Provide the [X, Y] coordinate of the cell's center where the given text is located.  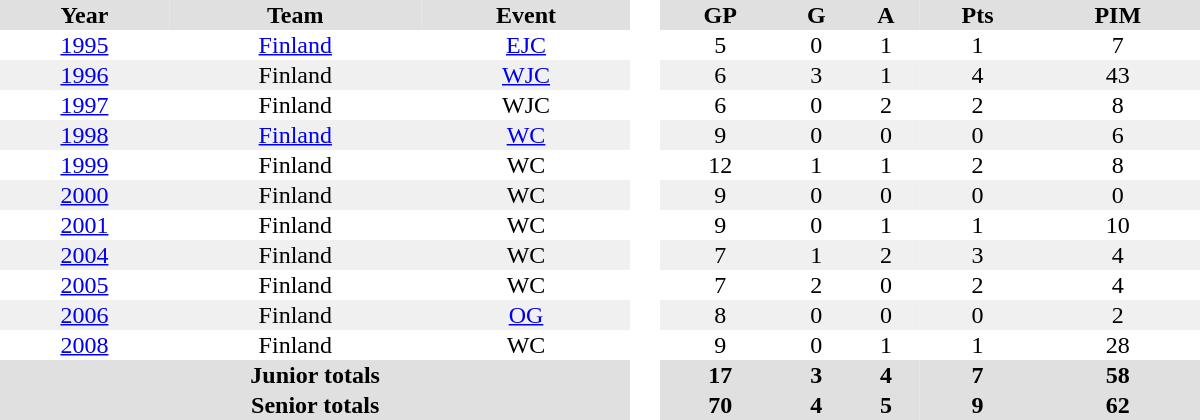
2006 [84, 315]
1999 [84, 165]
2000 [84, 195]
PIM [1118, 15]
43 [1118, 75]
70 [720, 405]
GP [720, 15]
G [816, 15]
Event [526, 15]
1998 [84, 135]
Senior totals [315, 405]
12 [720, 165]
62 [1118, 405]
1995 [84, 45]
58 [1118, 375]
2004 [84, 255]
17 [720, 375]
2008 [84, 345]
OG [526, 315]
Junior totals [315, 375]
Pts [978, 15]
A [886, 15]
1997 [84, 105]
EJC [526, 45]
10 [1118, 225]
2001 [84, 225]
Year [84, 15]
28 [1118, 345]
1996 [84, 75]
Team [296, 15]
2005 [84, 285]
